From the cell containing the given text, extract its center point as (X, Y) coordinate. 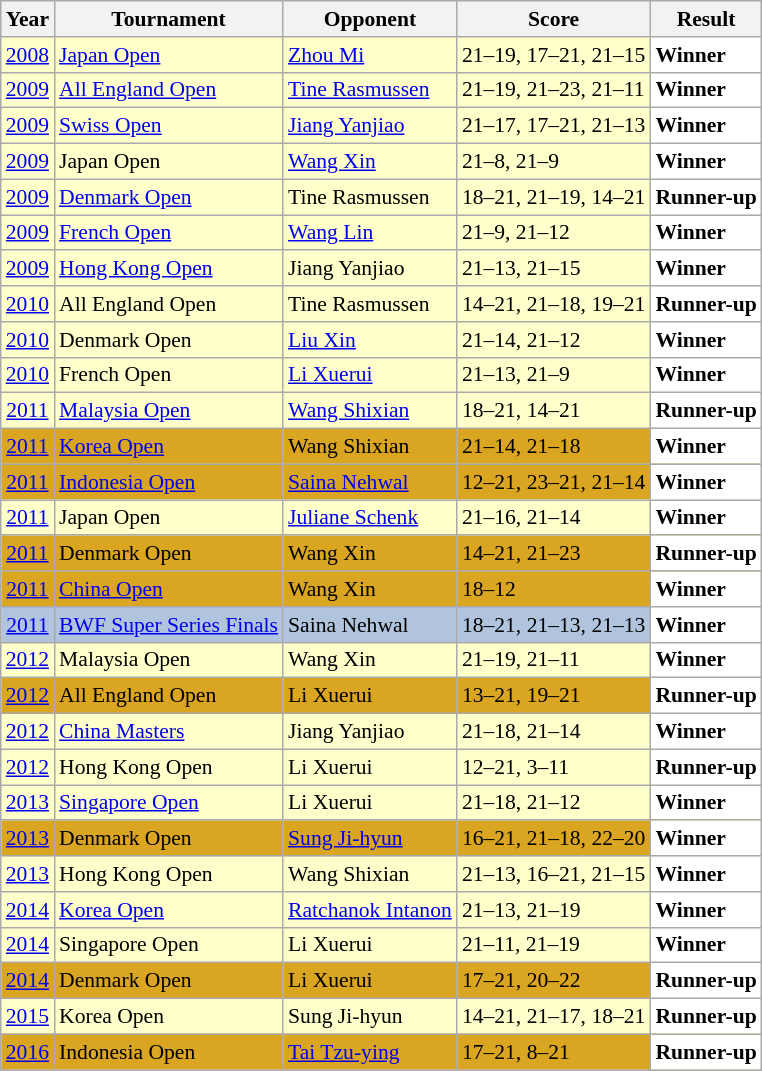
16–21, 21–18, 22–20 (554, 839)
17–21, 20–22 (554, 981)
21–18, 21–12 (554, 803)
Swiss Open (168, 126)
21–13, 21–19 (554, 910)
21–13, 21–15 (554, 269)
21–14, 21–12 (554, 340)
12–21, 23–21, 21–14 (554, 482)
Tournament (168, 19)
Wang Lin (370, 233)
12–21, 3–11 (554, 767)
Opponent (370, 19)
21–13, 16–21, 21–15 (554, 874)
21–14, 21–18 (554, 447)
18–21, 21–19, 14–21 (554, 197)
China Open (168, 589)
Juliane Schenk (370, 518)
China Masters (168, 732)
Result (706, 19)
Score (554, 19)
Zhou Mi (370, 55)
21–19, 21–11 (554, 660)
BWF Super Series Finals (168, 625)
14–21, 21–18, 19–21 (554, 304)
2008 (28, 55)
21–11, 21–19 (554, 945)
21–17, 17–21, 21–13 (554, 126)
21–18, 21–14 (554, 732)
13–21, 19–21 (554, 696)
Tai Tzu-ying (370, 1052)
21–19, 21–23, 21–11 (554, 90)
Year (28, 19)
21–13, 21–9 (554, 375)
21–8, 21–9 (554, 162)
14–21, 21–23 (554, 554)
14–21, 21–17, 18–21 (554, 1017)
17–21, 8–21 (554, 1052)
2015 (28, 1017)
21–9, 21–12 (554, 233)
2016 (28, 1052)
18–21, 21–13, 21–13 (554, 625)
Liu Xin (370, 340)
21–19, 17–21, 21–15 (554, 55)
18–21, 14–21 (554, 411)
Ratchanok Intanon (370, 910)
18–12 (554, 589)
21–16, 21–14 (554, 518)
